For the text-containing cell, return its midpoint in [x, y] coordinate format. 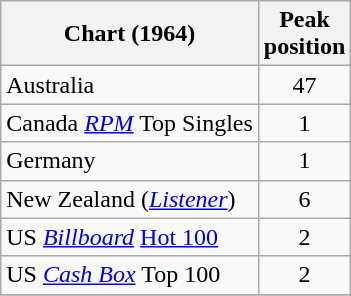
Peakposition [304, 34]
US Cash Box Top 100 [130, 275]
6 [304, 199]
Chart (1964) [130, 34]
Germany [130, 161]
New Zealand (Listener) [130, 199]
US Billboard Hot 100 [130, 237]
47 [304, 85]
Australia [130, 85]
Canada RPM Top Singles [130, 123]
